Identify which cell holds the provided text, then report its (x, y) central coordinate. 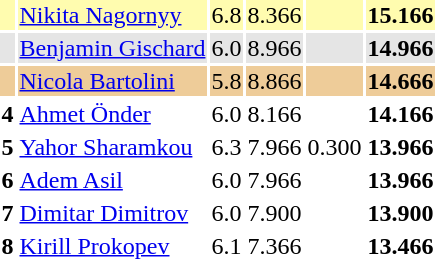
8.966 (274, 48)
8.866 (274, 81)
6 (8, 180)
Nikita Nagornyy (112, 15)
Yahor Sharamkou (112, 147)
5 (8, 147)
7.900 (274, 213)
5.8 (226, 81)
6.3 (226, 147)
14.166 (400, 114)
0.300 (334, 147)
4 (8, 114)
15.166 (400, 15)
8.166 (274, 114)
Nicola Bartolini (112, 81)
14.666 (400, 81)
8.366 (274, 15)
6.8 (226, 15)
13.900 (400, 213)
7 (8, 213)
Dimitar Dimitrov (112, 213)
14.966 (400, 48)
Ahmet Önder (112, 114)
Adem Asil (112, 180)
Benjamin Gischard (112, 48)
